Capture the cell that displays the provided text and extract its (X, Y) central coordinate. 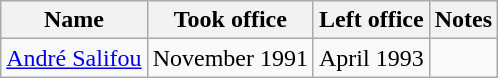
Took office (230, 20)
April 1993 (371, 58)
Name (74, 20)
November 1991 (230, 58)
André Salifou (74, 58)
Left office (371, 20)
Notes (463, 20)
